Capture the cell that displays the provided text and extract its [x, y] central coordinate. 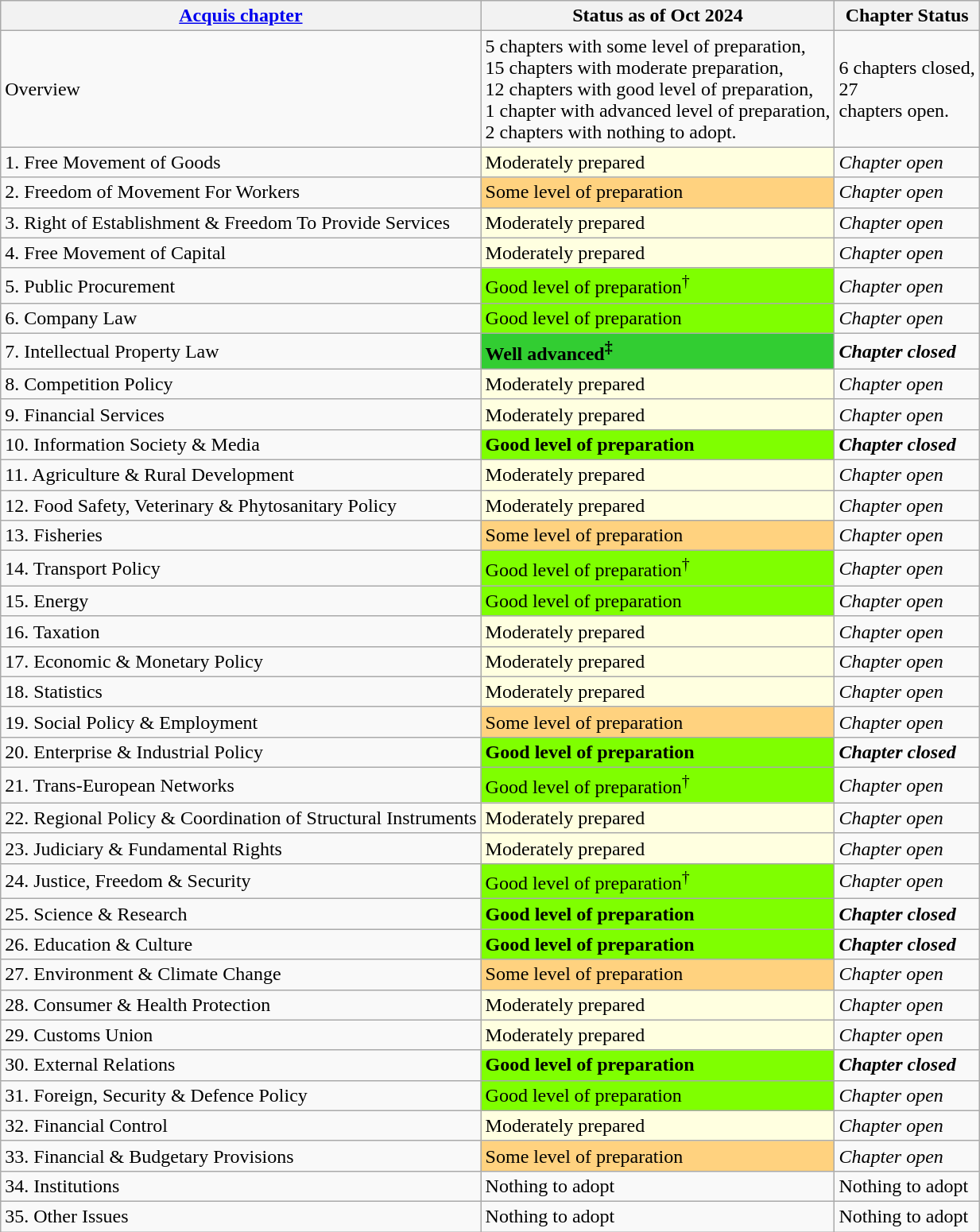
5. Public Procurement [241, 286]
4. Free Movement of Capital [241, 253]
15. Energy [241, 601]
8. Competition Policy [241, 384]
21. Trans-European Networks [241, 785]
22. Regional Policy & Coordination of Structural Instruments [241, 818]
23. Judiciary & Fundamental Rights [241, 848]
16. Taxation [241, 631]
20. Enterprise & Industrial Policy [241, 753]
24. Justice, Freedom & Security [241, 881]
30. External Relations [241, 1065]
19. Social Policy & Employment [241, 722]
9. Financial Services [241, 414]
7. Intellectual Property Law [241, 351]
12. Food Safety, Veterinary & Phytosanitary Policy [241, 506]
31. Foreign, Security & Defence Policy [241, 1095]
3. Right of Establishment & Freedom To Provide Services [241, 223]
Status as of Oct 2024 [658, 16]
Acquis chapter [241, 16]
10. Information Society & Media [241, 444]
34. Institutions [241, 1186]
Overview [241, 89]
28. Consumer & Health Protection [241, 1005]
25. Science & Research [241, 914]
6. Company Law [241, 319]
29. Customs Union [241, 1035]
14. Transport Policy [241, 569]
33. Financial & Budgetary Provisions [241, 1156]
1. Free Movement of Goods [241, 162]
18. Statistics [241, 692]
13. Fisheries [241, 536]
32. Financial Control [241, 1125]
11. Agriculture & Rural Development [241, 475]
Well advanced‡ [658, 351]
6 chapters closed, 27chapters open. [907, 89]
35. Other Issues [241, 1216]
Chapter Status [907, 16]
17. Economic & Monetary Policy [241, 661]
26. Education & Culture [241, 944]
2. Freedom of Movement For Workers [241, 192]
27. Environment & Climate Change [241, 974]
